Locate the cell with the specified text and output its [x, y] center coordinate. 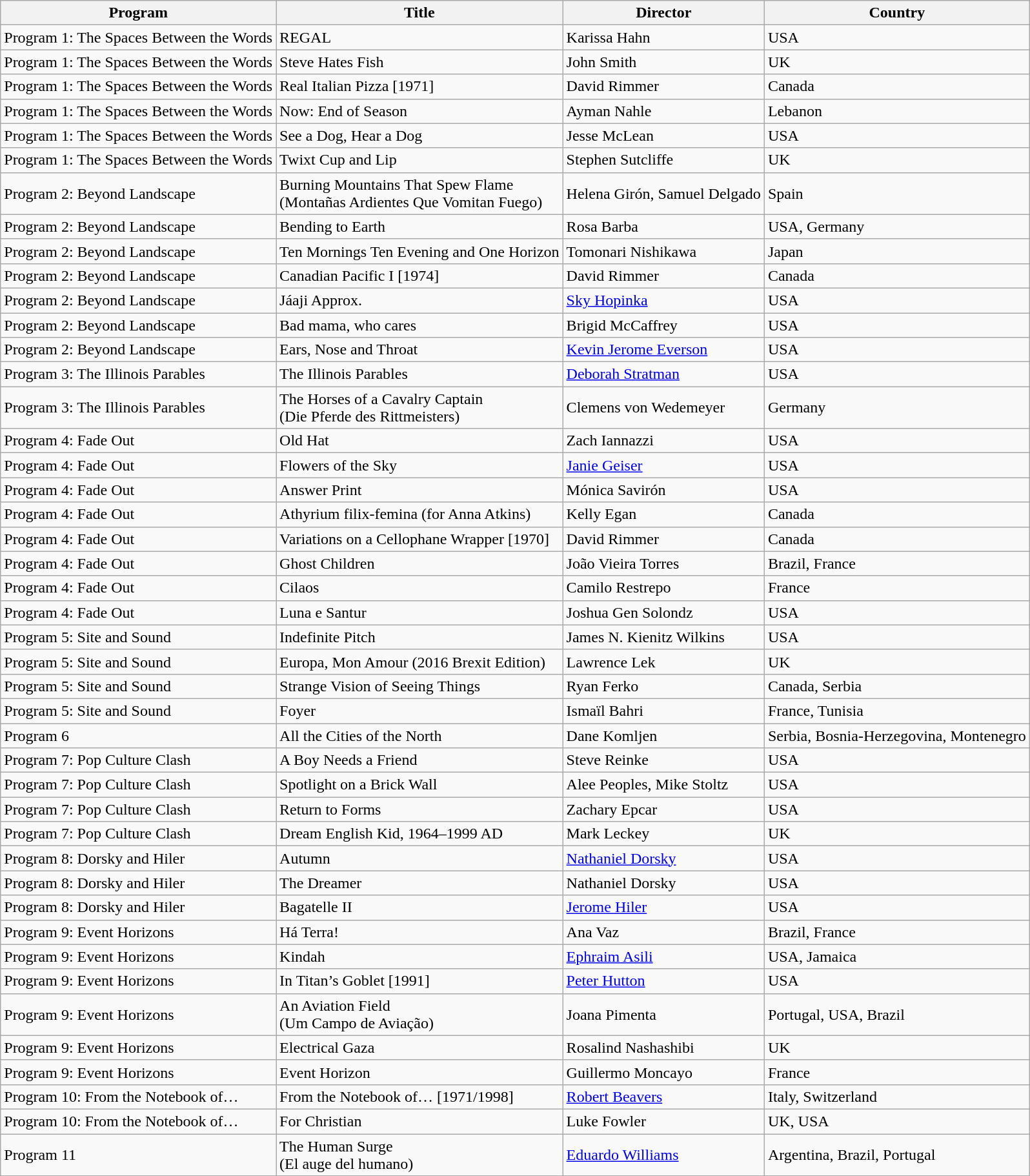
Jesse McLean [663, 136]
Robert Beavers [663, 1097]
Program 6 [138, 735]
Flowers of the Sky [419, 465]
Now: End of Season [419, 111]
Luke Fowler [663, 1121]
All the Cities of the North [419, 735]
Tomonari Nishikawa [663, 251]
Europa, Mon Amour (2016 Brexit Edition) [419, 662]
Old Hat [419, 441]
Zachary Epcar [663, 809]
Title [419, 13]
Camilo Restrepo [663, 588]
Steve Reinke [663, 760]
Electrical Gaza [419, 1048]
Há Terra! [419, 932]
Indefinite Pitch [419, 637]
USA, Jamaica [897, 957]
Country [897, 13]
Brigid McCaffrey [663, 325]
Lebanon [897, 111]
Ghost Children [419, 563]
Spotlight on a Brick Wall [419, 785]
The Horses of a Cavalry Captain(Die Pferde des Rittmeisters) [419, 408]
Japan [897, 251]
Zach Iannazzi [663, 441]
Joana Pimenta [663, 1015]
Variations on a Cellophane Wrapper [1970] [419, 539]
Sky Hopinka [663, 300]
From the Notebook of… [1971/1998] [419, 1097]
The Illinois Parables [419, 374]
Jáaji Approx. [419, 300]
Stephen Sutcliffe [663, 160]
Director [663, 13]
USA, Germany [897, 227]
Janie Geiser [663, 465]
A Boy Needs a Friend [419, 760]
Bending to Earth [419, 227]
Cilaos [419, 588]
Ismaïl Bahri [663, 711]
Program [138, 13]
Joshua Gen Solondz [663, 613]
Serbia, Bosnia-Herzegovina, Montenegro [897, 735]
Peter Hutton [663, 981]
Ten Mornings Ten Evening and One Horizon [419, 251]
Canadian Pacific I [1974] [419, 276]
Kindah [419, 957]
Rosalind Nashashibi [663, 1048]
Foyer [419, 711]
Burning Mountains That Spew Flame(Montañas Ardientes Que Vomitan Fuego) [419, 194]
The Dreamer [419, 883]
Portugal, USA, Brazil [897, 1015]
João Vieira Torres [663, 563]
Eduardo Williams [663, 1154]
Clemens von Wedemeyer [663, 408]
Bad mama, who cares [419, 325]
Rosa Barba [663, 227]
Program 11 [138, 1154]
Luna e Santur [419, 613]
Guillermo Moncayo [663, 1072]
Athyrium filix-femina (for Anna Atkins) [419, 514]
Event Horizon [419, 1072]
The Human Surge(El auge del humano) [419, 1154]
Deborah Stratman [663, 374]
France, Tunisia [897, 711]
Dream English Kid, 1964–1999 AD [419, 834]
REGAL [419, 37]
John Smith [663, 62]
Helena Girón, Samuel Delgado [663, 194]
Steve Hates Fish [419, 62]
UK, USA [897, 1121]
Autumn [419, 858]
Argentina, Brazil, Portugal [897, 1154]
Return to Forms [419, 809]
Answer Print [419, 490]
Germany [897, 408]
Karissa Hahn [663, 37]
Dane Komljen [663, 735]
Ears, Nose and Throat [419, 350]
An Aviation Field(Um Campo de Aviação) [419, 1015]
Bagatelle II [419, 907]
Kevin Jerome Everson [663, 350]
In Titan’s Goblet [1991] [419, 981]
Mark Leckey [663, 834]
Mónica Savirón [663, 490]
Lawrence Lek [663, 662]
Twixt Cup and Lip [419, 160]
For Christian [419, 1121]
Alee Peoples, Mike Stoltz [663, 785]
See a Dog, Hear a Dog [419, 136]
Spain [897, 194]
Strange Vision of Seeing Things [419, 686]
Real Italian Pizza [1971] [419, 86]
Ryan Ferko [663, 686]
Ephraim Asili [663, 957]
Jerome Hiler [663, 907]
Canada, Serbia [897, 686]
Ana Vaz [663, 932]
Ayman Nahle [663, 111]
Italy, Switzerland [897, 1097]
James N. Kienitz Wilkins [663, 637]
Kelly Egan [663, 514]
